Find where the given text appears and provide that cell's center as (x, y) coordinate. 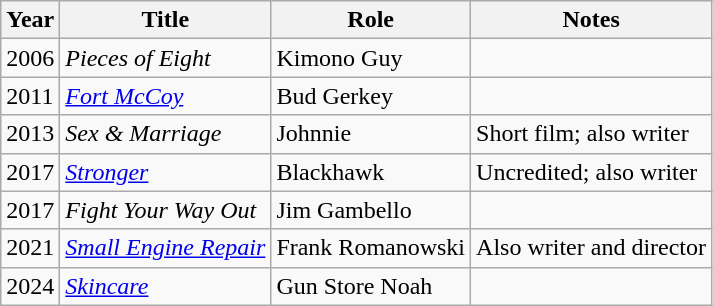
Kimono Guy (371, 58)
Year (30, 20)
Also writer and director (592, 248)
Notes (592, 20)
2011 (30, 96)
Fight Your Way Out (166, 210)
Role (371, 20)
2021 (30, 248)
2006 (30, 58)
Bud Gerkey (371, 96)
Pieces of Eight (166, 58)
Sex & Marriage (166, 134)
Johnnie (371, 134)
Short film; also writer (592, 134)
Title (166, 20)
Gun Store Noah (371, 286)
Uncredited; also writer (592, 172)
Jim Gambello (371, 210)
Small Engine Repair (166, 248)
Fort McCoy (166, 96)
Blackhawk (371, 172)
2024 (30, 286)
Frank Romanowski (371, 248)
Stronger (166, 172)
Skincare (166, 286)
2013 (30, 134)
